Return the (X, Y) coordinate for the center point of the cell that contains the specified text.  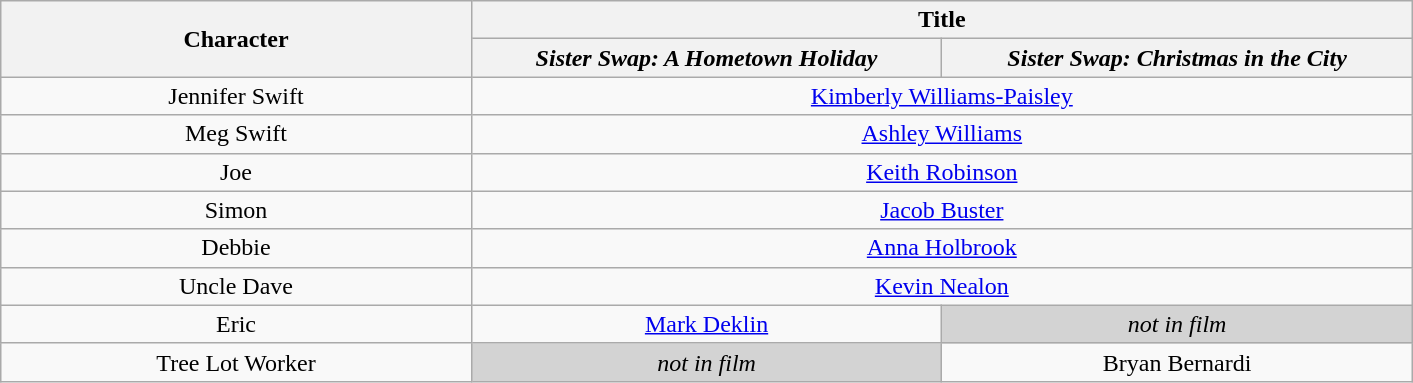
Debbie (236, 248)
Jennifer Swift (236, 96)
Character (236, 39)
Joe (236, 172)
Title (942, 20)
Tree Lot Worker (236, 362)
Bryan Bernardi (1178, 362)
Kevin Nealon (942, 286)
Uncle Dave (236, 286)
Sister Swap: Christmas in the City (1178, 58)
Jacob Buster (942, 210)
Eric (236, 324)
Anna Holbrook (942, 248)
Mark Deklin (706, 324)
Ashley Williams (942, 134)
Meg Swift (236, 134)
Sister Swap: A Hometown Holiday (706, 58)
Keith Robinson (942, 172)
Simon (236, 210)
Kimberly Williams-Paisley (942, 96)
